Find where the given text appears and provide that cell's center as (X, Y) coordinate. 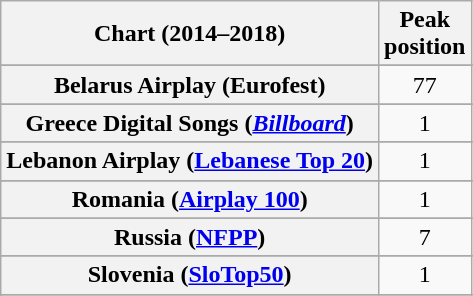
Slovenia (SloTop50) (190, 275)
Romania (Airplay 100) (190, 199)
77 (425, 85)
Peakposition (425, 34)
7 (425, 237)
Greece Digital Songs (Billboard) (190, 123)
Lebanon Airplay (Lebanese Top 20) (190, 161)
Chart (2014–2018) (190, 34)
Belarus Airplay (Eurofest) (190, 85)
Russia (NFPP) (190, 237)
